Return (X, Y) of the center of cell containing provided text 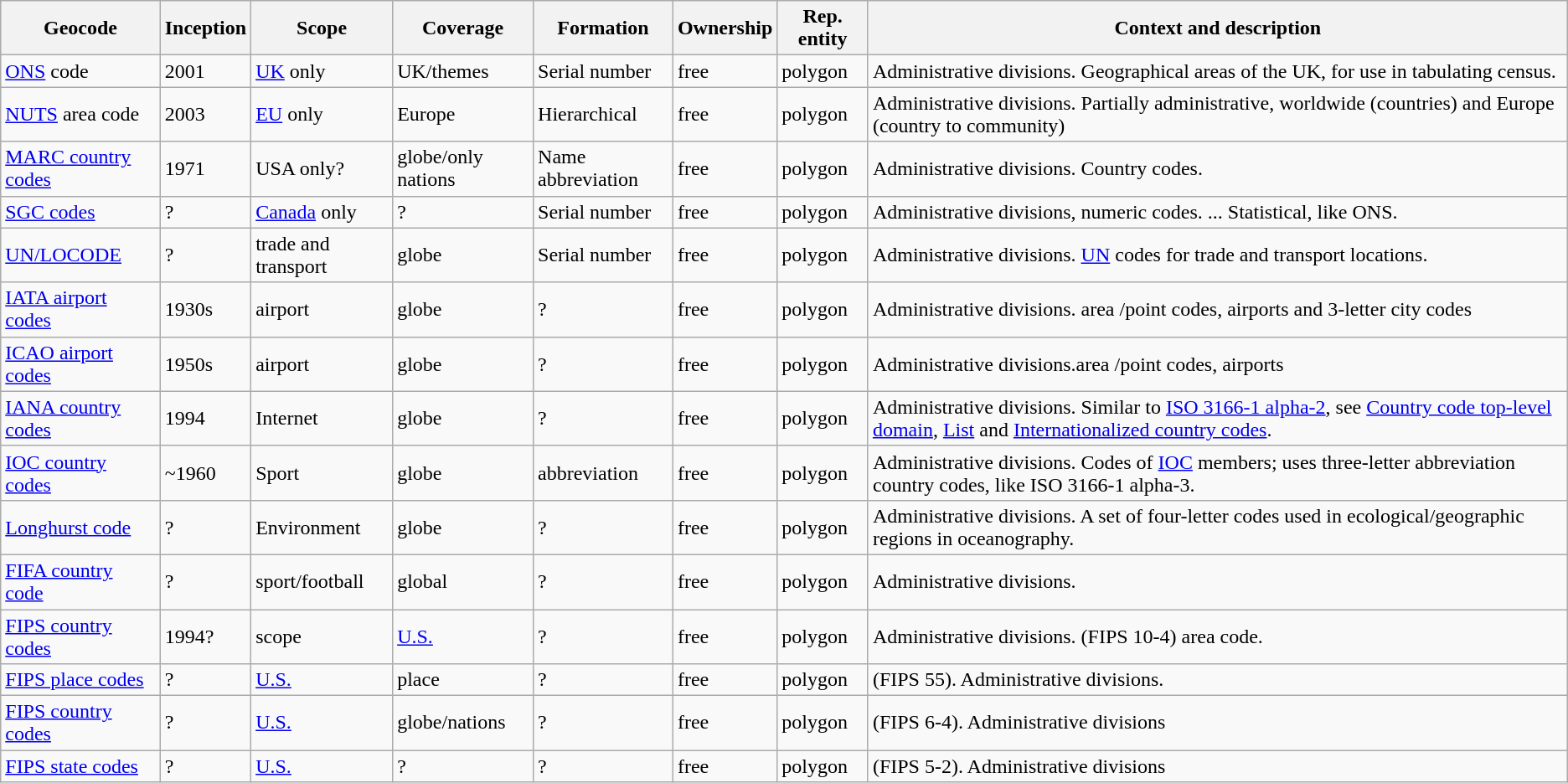
Administrative divisions. Geographical areas of the UK, for use in tabulating census. (1218, 71)
UN/LOCODE (80, 255)
ICAO airport codes (80, 363)
globe/only nations (463, 169)
global (463, 581)
Administrative divisions. Similar to ISO 3166-1 alpha-2, see Country code top-level domain, List and Internationalized country codes. (1218, 419)
SGC codes (80, 212)
IOC country codes (80, 472)
(FIPS 55). Administrative divisions. (1218, 680)
Canada only (322, 212)
Coverage (463, 28)
1950s (205, 363)
Administrative divisions. (FIPS 10-4) area code. (1218, 636)
Administrative divisions. Codes of IOC members; uses three-letter abbreviation country codes, like ISO 3166-1 alpha-3. (1218, 472)
FIFA country code (80, 581)
Internet (322, 419)
(FIPS 5-2). Administrative divisions (1218, 766)
scope (322, 636)
EU only (322, 114)
Administrative divisions. UN codes for trade and transport locations. (1218, 255)
Scope (322, 28)
globe/nations (463, 724)
Administrative divisions, numeric codes. ... Statistical, like ONS. (1218, 212)
Context and description (1218, 28)
Europe (463, 114)
(FIPS 6-4). Administrative divisions (1218, 724)
Ownership (725, 28)
1994? (205, 636)
Environment (322, 528)
FIPS place codes (80, 680)
NUTS area code (80, 114)
abbreviation (603, 472)
ONS code (80, 71)
1930s (205, 310)
Longhurst code (80, 528)
Inception (205, 28)
Administrative divisions. area /point codes, airports and 3-letter city codes (1218, 310)
IANA country codes (80, 419)
1971 (205, 169)
1994 (205, 419)
Formation (603, 28)
Administrative divisions. Partially administrative, worldwide (countries) and Europe (country to community) (1218, 114)
2001 (205, 71)
Geocode (80, 28)
Rep. entity (823, 28)
Administrative divisions. Country codes. (1218, 169)
IATA airport codes (80, 310)
trade and transport (322, 255)
MARC country codes (80, 169)
Name abbreviation (603, 169)
Administrative divisions.area /point codes, airports (1218, 363)
2003 (205, 114)
UK/themes (463, 71)
place (463, 680)
Administrative divisions. (1218, 581)
USA only? (322, 169)
~1960 (205, 472)
UK only (322, 71)
Sport (322, 472)
FIPS state codes (80, 766)
sport/football (322, 581)
Hierarchical (603, 114)
Administrative divisions. A set of four-letter codes used in ecological/geographic regions in oceanography. (1218, 528)
